Search for the cell housing the specified text and yield its (X, Y) center coordinate. 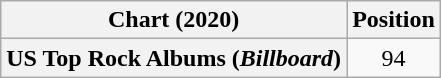
94 (394, 58)
US Top Rock Albums (Billboard) (174, 58)
Chart (2020) (174, 20)
Position (394, 20)
